Return the [x, y] coordinate for the center point of the cell that contains the specified text.  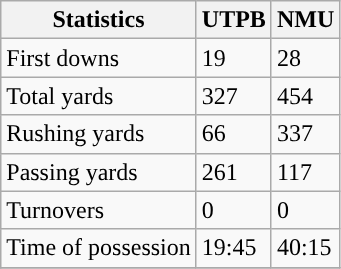
66 [234, 134]
Turnovers [99, 210]
117 [305, 172]
19 [234, 58]
Total yards [99, 96]
28 [305, 58]
First downs [99, 58]
454 [305, 96]
Rushing yards [99, 134]
40:15 [305, 248]
Time of possession [99, 248]
Passing yards [99, 172]
19:45 [234, 248]
Statistics [99, 20]
327 [234, 96]
261 [234, 172]
UTPB [234, 20]
NMU [305, 20]
337 [305, 134]
